Capture the cell that displays the provided text and extract its [x, y] central coordinate. 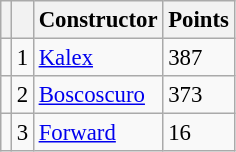
Kalex [98, 58]
1 [22, 58]
Constructor [98, 20]
2 [22, 95]
Forward [98, 133]
387 [198, 58]
373 [198, 95]
Boscoscuro [98, 95]
16 [198, 133]
3 [22, 133]
Points [198, 20]
